Pinpoint the cell where the given text exists, returning its (x, y) midpoint coordinate. 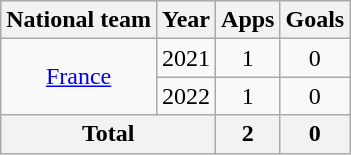
Goals (315, 20)
Total (108, 134)
France (79, 77)
Year (186, 20)
2021 (186, 58)
Apps (248, 20)
2022 (186, 96)
2 (248, 134)
National team (79, 20)
